Extract the (X, Y) coordinate from the center of the cell holding the provided text.  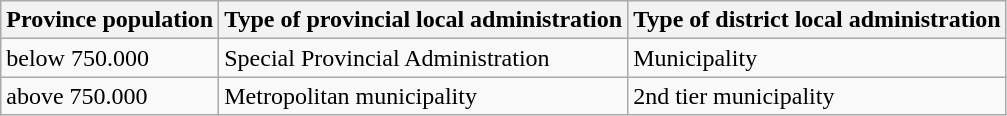
Municipality (818, 58)
Type of provincial local administration (424, 20)
above 750.000 (110, 96)
Metropolitan municipality (424, 96)
below 750.000 (110, 58)
Province population (110, 20)
Type of district local administration (818, 20)
Special Provincial Administration (424, 58)
2nd tier municipality (818, 96)
